Extract the (x, y) coordinate from the center of the cell holding the provided text.  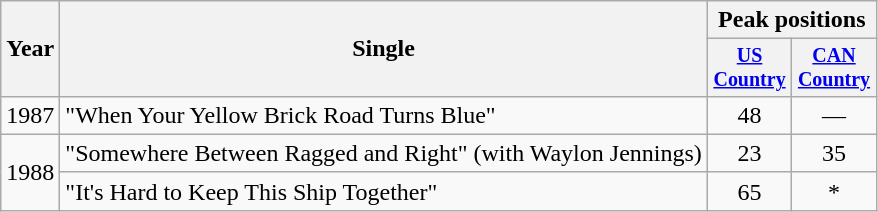
Peak positions (792, 20)
Year (30, 49)
35 (834, 153)
"It's Hard to Keep This Ship Together" (384, 191)
Single (384, 49)
"When Your Yellow Brick Road Turns Blue" (384, 115)
48 (749, 115)
1987 (30, 115)
— (834, 115)
"Somewhere Between Ragged and Right" (with Waylon Jennings) (384, 153)
CAN Country (834, 68)
US Country (749, 68)
* (834, 191)
1988 (30, 172)
23 (749, 153)
65 (749, 191)
